Identify which cell holds the provided text, then report its [x, y] central coordinate. 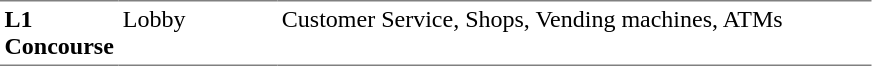
Lobby [198, 33]
Customer Service, Shops, Vending machines, ATMs [574, 33]
L1Concourse [59, 33]
